Capture the cell that displays the provided text and extract its [X, Y] central coordinate. 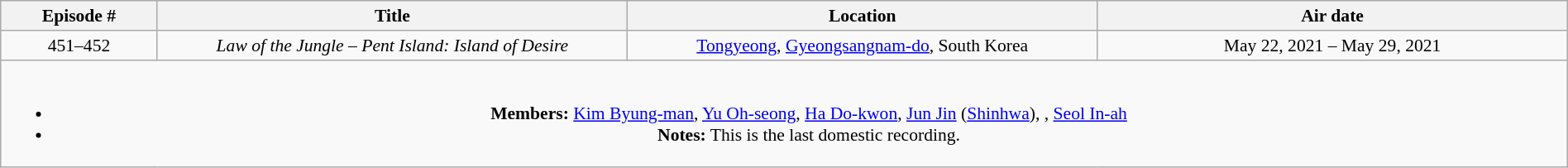
May 22, 2021 – May 29, 2021 [1332, 46]
451–452 [79, 46]
Law of the Jungle – Pent Island: Island of Desire [392, 46]
Location [863, 16]
Title [392, 16]
Members: Kim Byung-man, Yu Oh-seong, Ha Do-kwon, Jun Jin (Shinhwa), , Seol In-ahNotes: This is the last domestic recording. [784, 113]
Tongyeong, Gyeongsangnam-do, South Korea [863, 46]
Air date [1332, 16]
Episode # [79, 16]
